For the text-containing cell, return its midpoint in [x, y] coordinate format. 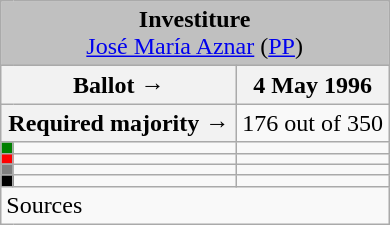
InvestitureJosé María Aznar (PP) [195, 34]
Required majority → [119, 123]
4 May 1996 [313, 85]
Ballot → [119, 85]
Sources [195, 205]
176 out of 350 [313, 123]
